Locate the cell with the specified text and output its [X, Y] center coordinate. 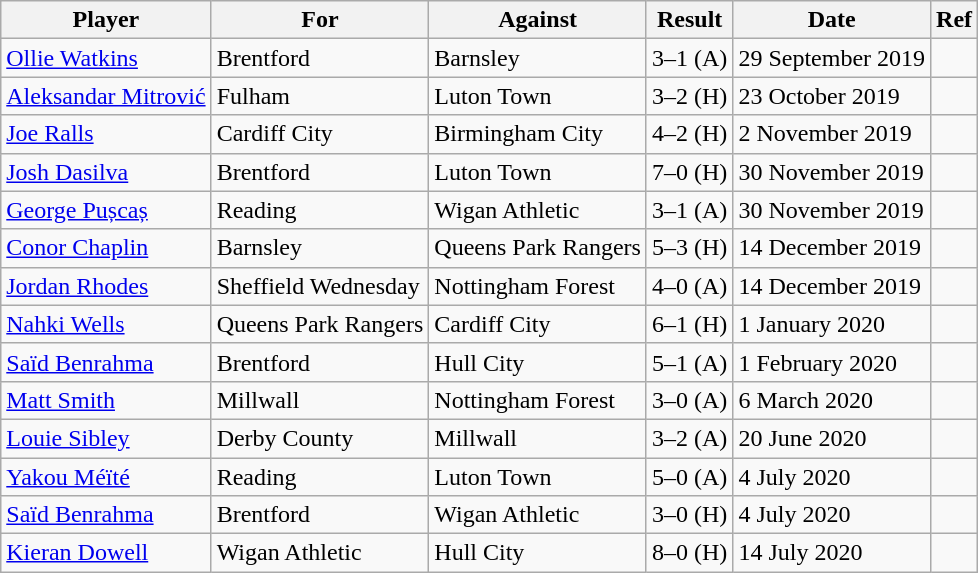
6 March 2020 [832, 400]
Conor Chaplin [106, 248]
3–2 (H) [689, 96]
3–2 (A) [689, 438]
6–1 (H) [689, 324]
Josh Dasilva [106, 172]
4–2 (H) [689, 134]
5–0 (A) [689, 477]
Fulham [320, 96]
8–0 (H) [689, 553]
Player [106, 20]
Yakou Méïté [106, 477]
Nahki Wells [106, 324]
Kieran Dowell [106, 553]
23 October 2019 [832, 96]
Ref [954, 20]
Sheffield Wednesday [320, 286]
Ollie Watkins [106, 58]
Result [689, 20]
7–0 (H) [689, 172]
Aleksandar Mitrović [106, 96]
1 January 2020 [832, 324]
Louie Sibley [106, 438]
3–0 (H) [689, 515]
For [320, 20]
5–1 (A) [689, 362]
Derby County [320, 438]
20 June 2020 [832, 438]
2 November 2019 [832, 134]
Matt Smith [106, 400]
3–0 (A) [689, 400]
George Pușcaș [106, 210]
1 February 2020 [832, 362]
Birmingham City [538, 134]
29 September 2019 [832, 58]
5–3 (H) [689, 248]
4–0 (A) [689, 286]
14 July 2020 [832, 553]
Against [538, 20]
Joe Ralls [106, 134]
Date [832, 20]
Jordan Rhodes [106, 286]
